Find where the given text appears and provide that cell's center as [x, y] coordinate. 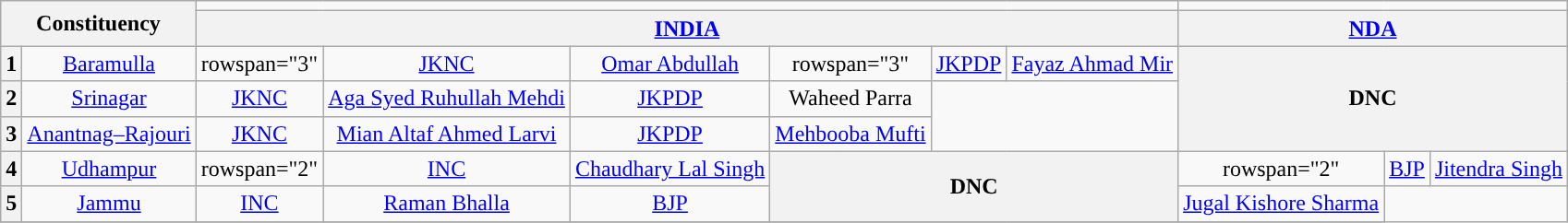
Waheed Parra [850, 99]
3 [11, 134]
Aga Syed Ruhullah Mehdi [447, 99]
Udhampur [109, 169]
Chaudhary Lal Singh [669, 169]
Mehbooba Mufti [850, 134]
Mian Altaf Ahmed Larvi [447, 134]
NDA [1373, 29]
Omar Abdullah [669, 64]
2 [11, 99]
Anantnag–Rajouri [109, 134]
Srinagar [109, 99]
5 [11, 204]
4 [11, 169]
Jammu [109, 204]
Constituency [98, 24]
Fayaz Ahmad Mir [1092, 64]
Baramulla [109, 64]
INDIA [687, 29]
Raman Bhalla [447, 204]
Jitendra Singh [1498, 169]
Jugal Kishore Sharma [1282, 204]
1 [11, 64]
